Find where the given text appears and provide that cell's center as [X, Y] coordinate. 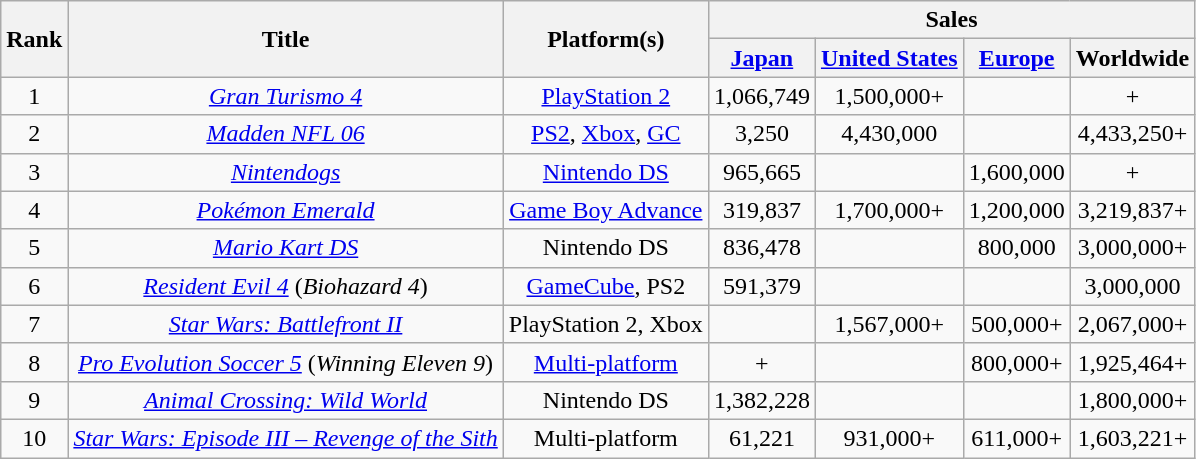
2,067,000+ [1132, 324]
3,250 [762, 134]
3 [34, 172]
500,000+ [1016, 324]
2 [34, 134]
Japan [762, 58]
Sales [951, 20]
8 [34, 362]
5 [34, 248]
PlayStation 2 [606, 96]
7 [34, 324]
6 [34, 286]
1,567,000+ [889, 324]
4,430,000 [889, 134]
3,219,837+ [1132, 210]
1,925,464+ [1132, 362]
Pro Evolution Soccer 5 (Winning Eleven 9) [286, 362]
10 [34, 438]
GameCube, PS2 [606, 286]
319,837 [762, 210]
Pokémon Emerald [286, 210]
PlayStation 2, Xbox [606, 324]
1,800,000+ [1132, 400]
836,478 [762, 248]
Star Wars: Battlefront II [286, 324]
Rank [34, 39]
United States [889, 58]
1,500,000+ [889, 96]
Madden NFL 06 [286, 134]
591,379 [762, 286]
Star Wars: Episode III – Revenge of the Sith [286, 438]
Game Boy Advance [606, 210]
Title [286, 39]
Nintendogs [286, 172]
800,000 [1016, 248]
800,000+ [1016, 362]
931,000+ [889, 438]
1,066,749 [762, 96]
1 [34, 96]
Mario Kart DS [286, 248]
9 [34, 400]
3,000,000+ [1132, 248]
1,700,000+ [889, 210]
Animal Crossing: Wild World [286, 400]
4,433,250+ [1132, 134]
Europe [1016, 58]
4 [34, 210]
Gran Turismo 4 [286, 96]
3,000,000 [1132, 286]
PS2, Xbox, GC [606, 134]
1,600,000 [1016, 172]
1,603,221+ [1132, 438]
61,221 [762, 438]
611,000+ [1016, 438]
Resident Evil 4 (Biohazard 4) [286, 286]
1,382,228 [762, 400]
Worldwide [1132, 58]
Platform(s) [606, 39]
965,665 [762, 172]
1,200,000 [1016, 210]
